Detect which cell encompasses the target text, then output its (x, y) center coordinate. 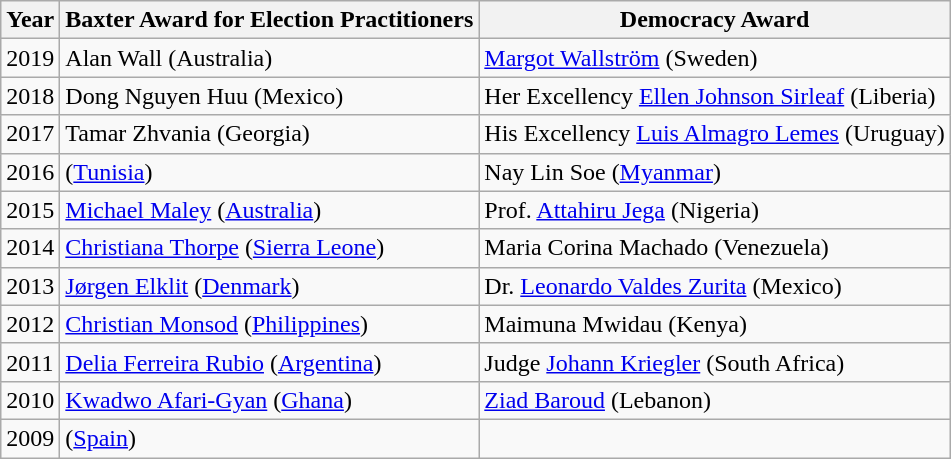
Margot Wallström (Sweden) (715, 58)
2017 (30, 134)
Her Excellency Ellen Johnson Sirleaf (Liberia) (715, 96)
Democracy Award (715, 20)
Christian Monsod (Philippines) (270, 324)
Dr. Leonardo Valdes Zurita (Mexico) (715, 286)
Baxter Award for Election Practitioners (270, 20)
Prof. Attahiru Jega (Nigeria) (715, 210)
His Excellency Luis Almagro Lemes (Uruguay) (715, 134)
Tamar Zhvania (Georgia) (270, 134)
2019 (30, 58)
2013 (30, 286)
Maimuna Mwidau (Kenya) (715, 324)
Year (30, 20)
Judge Johann Kriegler (South Africa) (715, 362)
2014 (30, 248)
2012 (30, 324)
Michael Maley (Australia) (270, 210)
Christiana Thorpe (Sierra Leone) (270, 248)
Ziad Baroud (Lebanon) (715, 400)
2011 (30, 362)
2010 (30, 400)
Dong Nguyen Huu (Mexico) (270, 96)
Alan Wall (Australia) (270, 58)
Jørgen Elklit (Denmark) (270, 286)
2016 (30, 172)
2015 (30, 210)
2009 (30, 438)
2018 (30, 96)
Maria Corina Machado (Venezuela) (715, 248)
(Tunisia) (270, 172)
Kwadwo Afari-Gyan (Ghana) (270, 400)
Nay Lin Soe (Myanmar) (715, 172)
Delia Ferreira Rubio (Argentina) (270, 362)
(Spain) (270, 438)
